Output the [X, Y] coordinate of the center of the cell containing the given text.  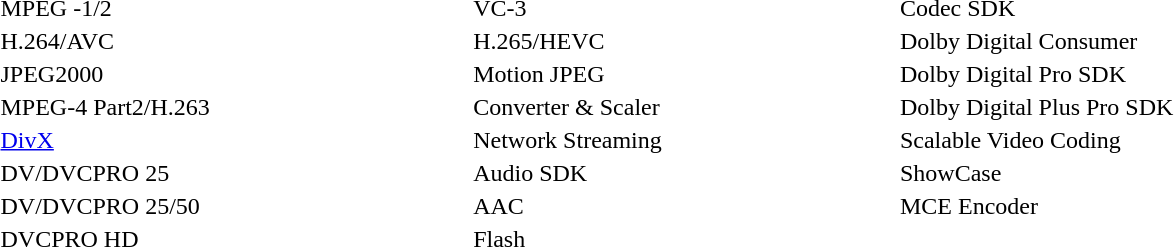
AAC [684, 206]
Audio SDK [684, 173]
Converter & Scaler [684, 107]
H.265/HEVC [684, 41]
Motion JPEG [684, 74]
Network Streaming [684, 140]
